From the cell containing the given text, extract its center point as [X, Y] coordinate. 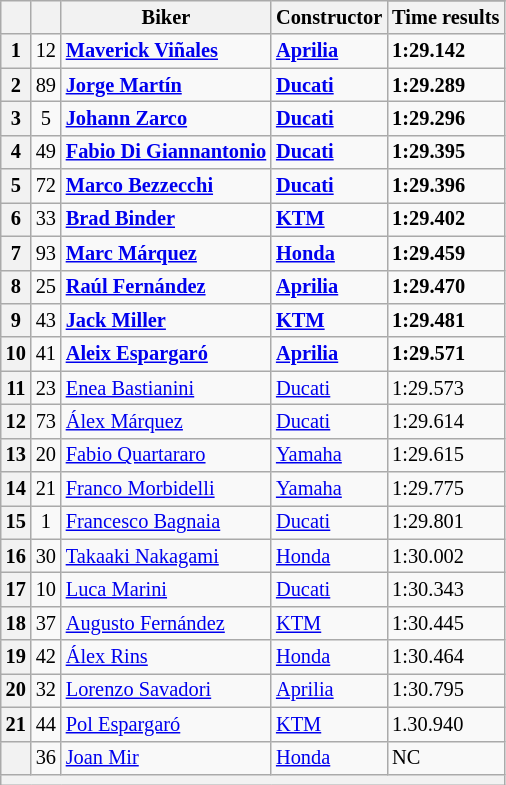
Aleix Espargaró [166, 354]
18 [16, 623]
1:29.481 [446, 320]
1:30.795 [446, 690]
1:29.775 [446, 489]
43 [46, 320]
1:30.343 [446, 589]
Marc Márquez [166, 253]
1:29.396 [446, 186]
11 [16, 388]
23 [46, 388]
73 [46, 421]
Álex Rins [166, 657]
1.30.940 [446, 724]
Brad Binder [166, 219]
9 [16, 320]
Biker [166, 17]
8 [16, 287]
1:29.402 [446, 219]
1:29.459 [446, 253]
Joan Mir [166, 758]
Jack Miller [166, 320]
33 [46, 219]
72 [46, 186]
41 [46, 354]
25 [46, 287]
Johann Zarco [166, 118]
36 [46, 758]
44 [46, 724]
Luca Marini [166, 589]
1:29.571 [446, 354]
2 [16, 85]
Fabio Quartararo [166, 455]
Franco Morbidelli [166, 489]
1:29.615 [446, 455]
1:29.573 [446, 388]
1:29.614 [446, 421]
Enea Bastianini [166, 388]
Pol Espargaró [166, 724]
16 [16, 556]
13 [16, 455]
Fabio Di Giannantonio [166, 152]
Álex Márquez [166, 421]
1:30.445 [446, 623]
1:29.289 [446, 85]
4 [16, 152]
Lorenzo Savadori [166, 690]
Marco Bezzecchi [166, 186]
1:29.470 [446, 287]
3 [16, 118]
17 [16, 589]
Constructor [329, 17]
6 [16, 219]
NC [446, 758]
Raúl Fernández [166, 287]
Francesco Bagnaia [166, 522]
Maverick Viñales [166, 51]
Augusto Fernández [166, 623]
37 [46, 623]
1:30.464 [446, 657]
89 [46, 85]
1:29.142 [446, 51]
32 [46, 690]
49 [46, 152]
1:29.296 [446, 118]
42 [46, 657]
1:29.801 [446, 522]
7 [16, 253]
1:30.002 [446, 556]
15 [16, 522]
Time results [446, 17]
Takaaki Nakagami [166, 556]
30 [46, 556]
14 [16, 489]
1:29.395 [446, 152]
93 [46, 253]
Jorge Martín [166, 85]
19 [16, 657]
